From the cell containing the given text, extract its center point as [X, Y] coordinate. 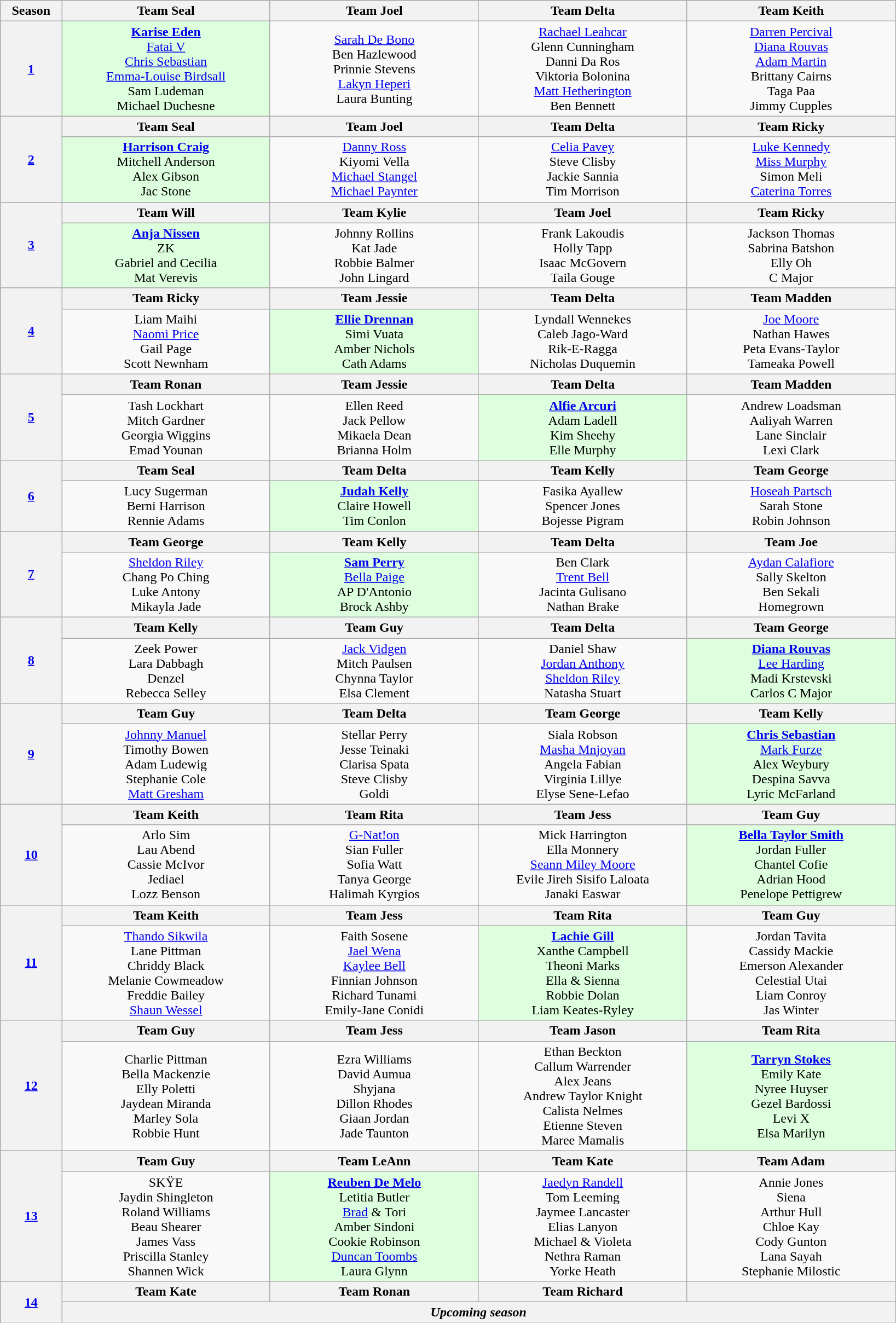
2 [31, 159]
Diana RouvasLee HardingMadi KrstevskiCarlos C Major [791, 671]
Tash LockhartMitch GardnerGeorgia WigginsEmad Younan [166, 427]
Johnny ManuelTimothy BowenAdam LudewigStephanie ColeMatt Gresham [166, 764]
Ezra WilliamsDavid AumuaShyjanaDillon RhodesGiaan JordanJade Taunton [374, 1096]
5 [31, 417]
Upcoming season [478, 1312]
8 [31, 660]
Fasika AyallewSpencer JonesBojesse Pigram [582, 506]
14 [31, 1302]
Team Kylie [374, 212]
Alfie ArcuriAdam LadellKim SheehyElle Murphy [582, 427]
11 [31, 962]
Tarryn StokesEmily KateNyree HuyserGezel BardossiLevi XElsa Marilyn [791, 1096]
Frank LakoudisHolly TappIsaac McGovernTaila Gouge [582, 255]
Charlie PittmanBella MackenzieElly PolettiJaydean MirandaMarley SolaRobbie Hunt [166, 1096]
Judah KellyClaire HowellTim Conlon [374, 506]
Team Adam [791, 1161]
Team Will [166, 212]
Thando SikwilaLane PittmanChriddy BlackMelanie CowmeadowFreddie BaileyShaun Wessel [166, 973]
13 [31, 1216]
Anja NissenZKGabriel and CeciliaMat Verevis [166, 255]
Jordan TavitaCassidy MackieEmerson AlexanderCelestial UtaiLiam ConroyJas Winter [791, 973]
Arlo SimLau AbendCassie McIvorJediaelLozz Benson [166, 865]
Johnny RollinsKat JadeRobbie BalmerJohn Lingard [374, 255]
Sheldon RileyChang Po Ching Luke AntonyMikayla Jade [166, 585]
Team LeAnn [374, 1161]
Stellar PerryJesse TeinakiClarisa SpataSteve ClisbyGoldi [374, 764]
Liam MaihiNaomi PriceGail PageScott Newnham [166, 342]
SKŸEJaydin ShingletonRoland WilliamsBeau ShearerJames VassPriscilla StanleyShannen Wick [166, 1226]
Aydan CalafioreSally SkeltonBen SekaliHomegrown [791, 585]
Lyndall WennekesCaleb Jago-WardRik-E-RaggaNicholas Duquemin [582, 342]
Team Jason [582, 1031]
Sam PerryBella PaigeAP D'AntonioBrock Ashby [374, 585]
6 [31, 495]
Celia PaveySteve ClisbyJackie SanniaTim Morrison [582, 170]
Andrew LoadsmanAaliyah WarrenLane SinclairLexi Clark [791, 427]
Lucy SugermanBerni HarrisonRennie Adams [166, 506]
Luke KennedyMiss MurphySimon MeliCaterina Torres [791, 170]
Jack VidgenMitch PaulsenChynna TaylorElsa Clement [374, 671]
Rachael LeahcarGlenn CunninghamDanni Da RosViktoria BoloninaMatt HetheringtonBen Bennett [582, 69]
Team Joe [791, 541]
Ben ClarkTrent BellJacinta GulisanoNathan Brake [582, 585]
Hoseah PartschSarah StoneRobin Johnson [791, 506]
Annie JonesSienaArthur HullChloe KayCody GuntonLana SayahStephanie Milostic [791, 1226]
Darren PercivalDiana RouvasAdam MartinBrittany CairnsTaga PaaJimmy Cupples [791, 69]
Danny RossKiyomi VellaMichael StangelMichael Paynter [374, 170]
Karise EdenFatai VChris SebastianEmma-Louise BirdsallSam LudemanMichael Duchesne [166, 69]
Jackson ThomasSabrina BatshonElly OhC Major [791, 255]
Team Richard [582, 1291]
Jaedyn RandellTom LeemingJaymee LancasterElias LanyonMichael & VioletaNethra RamanYorke Heath [582, 1226]
Season [31, 11]
Harrison CraigMitchell AndersonAlex GibsonJac Stone [166, 170]
Ellen ReedJack PellowMikaela DeanBrianna Holm [374, 427]
Bella Taylor SmithJordan FullerChantel CofieAdrian HoodPenelope Pettigrew [791, 865]
Chris SebastianMark FurzeAlex WeyburyDespina SavvaLyric McFarland [791, 764]
Faith SoseneJael WenaKaylee BellFinnian JohnsonRichard TunamiEmily-Jane Conidi [374, 973]
Ethan BecktonCallum WarrenderAlex JeansAndrew Taylor KnightCalista NelmesEtienne StevenMaree Mamalis [582, 1096]
3 [31, 245]
Sarah De BonoBen HazlewoodPrinnie StevensLakyn HeperiLaura Bunting [374, 69]
1 [31, 69]
12 [31, 1085]
4 [31, 331]
Zeek PowerLara DabbaghDenzelRebecca Selley [166, 671]
G-Nat!onSian FullerSofia WattTanya GeorgeHalimah Kyrgios [374, 865]
Lachie GillXanthe CampbellTheoni MarksElla & SiennaRobbie DolanLiam Keates-Ryley [582, 973]
Joe MooreNathan HawesPeta Evans-TaylorTameaka Powell [791, 342]
Siala RobsonMasha MnjoyanAngela FabianVirginia LillyeElyse Sene-Lefao [582, 764]
Mick HarringtonElla MonnerySeann Miley MooreEvile Jireh Sisifo LaloataJanaki Easwar [582, 865]
10 [31, 854]
Ellie DrennanSimi VuataAmber NicholsCath Adams [374, 342]
Reuben De MeloLetitia ButlerBrad & ToriAmber SindoniCookie RobinsonDuncan ToombsLaura Glynn [374, 1226]
7 [31, 574]
Daniel ShawJordan AnthonySheldon RileyNatasha Stuart [582, 671]
9 [31, 754]
